Find where the given text appears and provide that cell's center as (X, Y) coordinate. 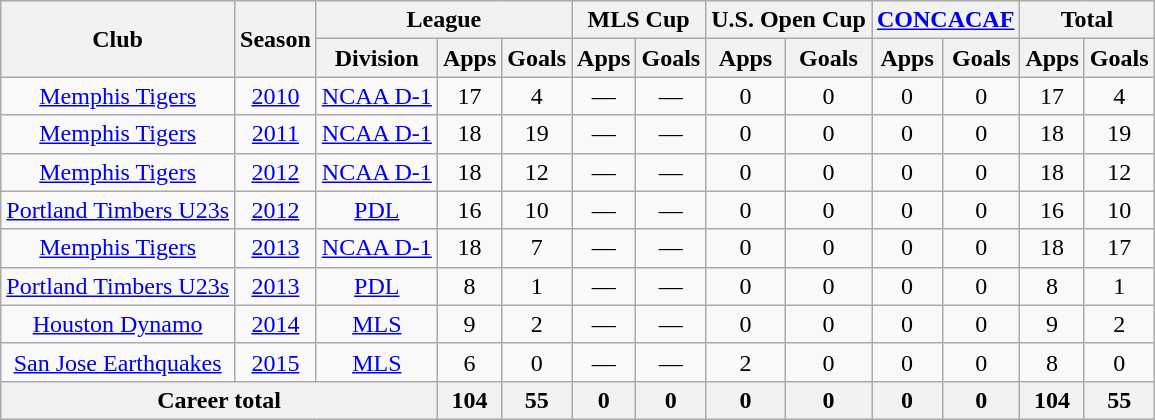
San Jose Earthquakes (118, 362)
Club (118, 39)
Houston Dynamo (118, 324)
U.S. Open Cup (789, 20)
CONCACAF (946, 20)
6 (469, 362)
2015 (276, 362)
2010 (276, 96)
7 (537, 248)
2014 (276, 324)
2011 (276, 134)
Season (276, 39)
MLS Cup (639, 20)
Total (1087, 20)
Division (376, 58)
Career total (220, 400)
League (444, 20)
